Determine the (X, Y) coordinate at the center of the cell enclosing the given text.  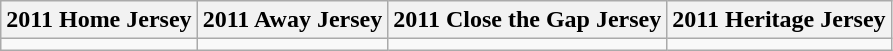
2011 Home Jersey (99, 20)
2011 Close the Gap Jersey (528, 20)
2011 Away Jersey (292, 20)
2011 Heritage Jersey (779, 20)
